Extract the [X, Y] coordinate from the center of the cell holding the provided text.  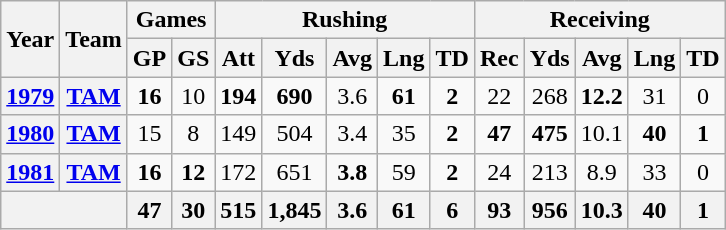
Rushing [345, 20]
268 [550, 96]
33 [654, 172]
10.1 [602, 134]
1,845 [294, 210]
GS [194, 58]
Year [30, 39]
12.2 [602, 96]
Games [170, 20]
31 [654, 96]
172 [238, 172]
6 [452, 210]
956 [550, 210]
22 [499, 96]
651 [294, 172]
515 [238, 210]
15 [149, 134]
8.9 [602, 172]
504 [294, 134]
3.4 [352, 134]
GP [149, 58]
12 [194, 172]
Att [238, 58]
3.8 [352, 172]
Receiving [600, 20]
59 [404, 172]
149 [238, 134]
Team [94, 39]
24 [499, 172]
213 [550, 172]
1979 [30, 96]
8 [194, 134]
93 [499, 210]
Rec [499, 58]
10 [194, 96]
194 [238, 96]
30 [194, 210]
690 [294, 96]
35 [404, 134]
1980 [30, 134]
1981 [30, 172]
10.3 [602, 210]
475 [550, 134]
